Find where the given text appears and provide that cell's center as (x, y) coordinate. 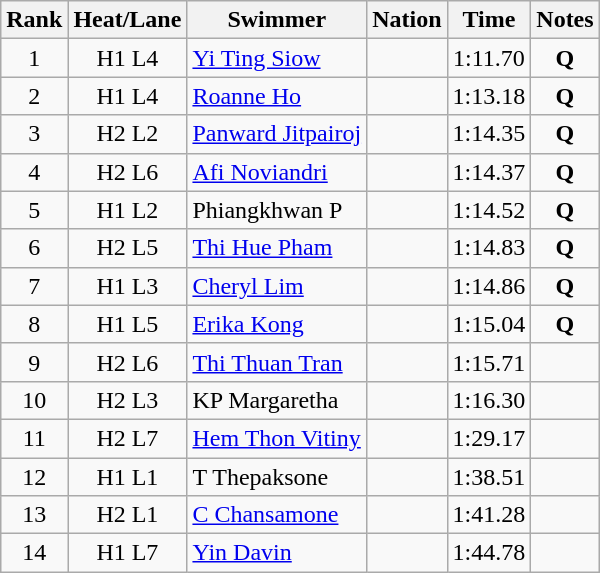
H2 L7 (128, 438)
Heat/Lane (128, 20)
Erika Kong (277, 324)
T Thepaksone (277, 477)
1:14.52 (489, 210)
11 (34, 438)
Panward Jitpairoj (277, 134)
Hem Thon Vitiny (277, 438)
Swimmer (277, 20)
1:16.30 (489, 400)
1:14.37 (489, 172)
3 (34, 134)
Roanne Ho (277, 96)
9 (34, 362)
4 (34, 172)
1:13.18 (489, 96)
H2 L3 (128, 400)
H1 L3 (128, 286)
H2 L5 (128, 248)
H1 L1 (128, 477)
H2 L1 (128, 515)
5 (34, 210)
H1 L5 (128, 324)
H1 L7 (128, 553)
1:14.86 (489, 286)
Yin Davin (277, 553)
H2 L2 (128, 134)
13 (34, 515)
14 (34, 553)
1:11.70 (489, 58)
Nation (407, 20)
Thi Hue Pham (277, 248)
1:15.71 (489, 362)
1:41.28 (489, 515)
2 (34, 96)
1:14.83 (489, 248)
6 (34, 248)
Yi Ting Siow (277, 58)
Thi Thuan Tran (277, 362)
1 (34, 58)
1:44.78 (489, 553)
H1 L2 (128, 210)
12 (34, 477)
7 (34, 286)
1:15.04 (489, 324)
1:14.35 (489, 134)
1:38.51 (489, 477)
Rank (34, 20)
Time (489, 20)
10 (34, 400)
Notes (565, 20)
8 (34, 324)
1:29.17 (489, 438)
Phiangkhwan P (277, 210)
KP Margaretha (277, 400)
Cheryl Lim (277, 286)
Afi Noviandri (277, 172)
C Chansamone (277, 515)
